Search for the cell housing the specified text and yield its (x, y) center coordinate. 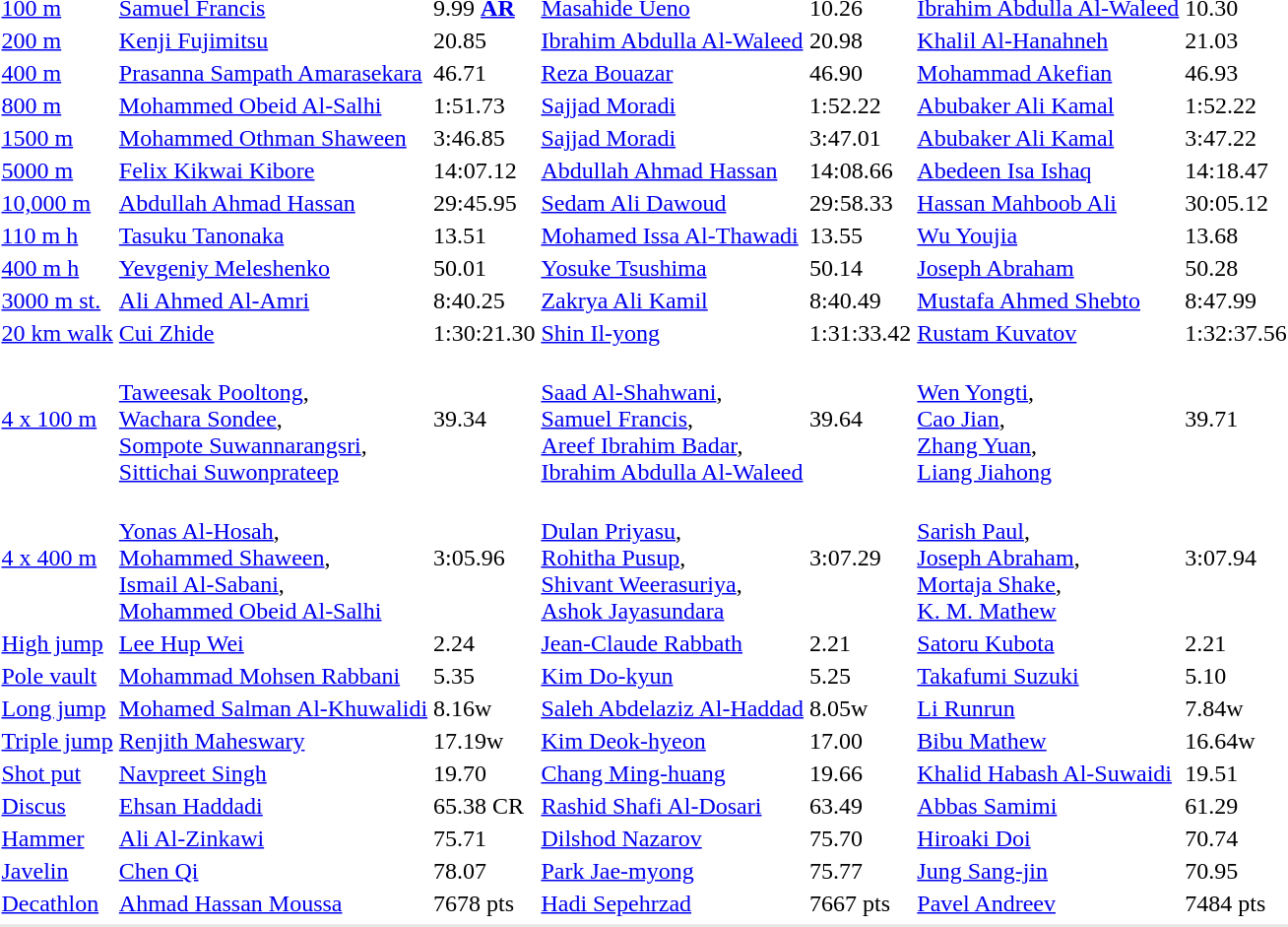
50.28 (1236, 268)
Ali Al-Zinkawi (273, 838)
5.10 (1236, 676)
75.77 (861, 871)
Satoru Kubota (1048, 643)
7667 pts (861, 903)
Abbas Samimi (1048, 806)
1:51.73 (484, 105)
Abedeen Isa Ishaq (1048, 170)
8.16w (484, 708)
Triple jump (57, 741)
Khalid Habash Al-Suwaidi (1048, 773)
Renjith Maheswary (273, 741)
Tasuku Tanonaka (273, 235)
Yevgeniy Meleshenko (273, 268)
Pavel Andreev (1048, 903)
4 x 100 m (57, 419)
4 x 400 m (57, 558)
Javelin (57, 871)
Ibrahim Abdulla Al-Waleed (673, 40)
Shot put (57, 773)
Prasanna Sampath Amarasekara (273, 73)
Saad Al-Shahwani,Samuel Francis,Areef Ibrahim Badar,Ibrahim Abdulla Al-Waleed (673, 419)
Mohammed Othman Shaween (273, 138)
39.34 (484, 419)
8.05w (861, 708)
Long jump (57, 708)
Khalil Al-Hanahneh (1048, 40)
3000 m st. (57, 300)
Wu Youjia (1048, 235)
Mohamed Issa Al-Thawadi (673, 235)
39.71 (1236, 419)
5000 m (57, 170)
1500 m (57, 138)
Zakrya Ali Kamil (673, 300)
29:45.95 (484, 203)
20 km walk (57, 333)
Kim Deok-hyeon (673, 741)
1:32:37.56 (1236, 333)
Park Jae-myong (673, 871)
Decathlon (57, 903)
Pole vault (57, 676)
Rashid Shafi Al-Dosari (673, 806)
Chang Ming-huang (673, 773)
Hadi Sepehrzad (673, 903)
Cui Zhide (273, 333)
19.51 (1236, 773)
50.01 (484, 268)
Hassan Mahboob Ali (1048, 203)
Felix Kikwai Kibore (273, 170)
400 m h (57, 268)
70.95 (1236, 871)
Navpreet Singh (273, 773)
61.29 (1236, 806)
Jean-Claude Rabbath (673, 643)
Bibu Mathew (1048, 741)
13.55 (861, 235)
8:47.99 (1236, 300)
1:30:21.30 (484, 333)
14:07.12 (484, 170)
Ehsan Haddadi (273, 806)
Mohammad Akefian (1048, 73)
3:47.01 (861, 138)
3:07.29 (861, 558)
13.68 (1236, 235)
Lee Hup Wei (273, 643)
17.00 (861, 741)
3:07.94 (1236, 558)
14:18.47 (1236, 170)
Mohamed Salman Al-Khuwalidi (273, 708)
Chen Qi (273, 871)
8:40.49 (861, 300)
46.71 (484, 73)
5.35 (484, 676)
2.24 (484, 643)
7484 pts (1236, 903)
Dulan Priyasu,Rohitha Pusup,Shivant Weerasuriya,Ashok Jayasundara (673, 558)
14:08.66 (861, 170)
110 m h (57, 235)
Takafumi Suzuki (1048, 676)
46.93 (1236, 73)
63.49 (861, 806)
Discus (57, 806)
65.38 CR (484, 806)
7.84w (1236, 708)
Hiroaki Doi (1048, 838)
Yosuke Tsushima (673, 268)
Taweesak Pooltong,Wachara Sondee,Sompote Suwannarangsri,Sittichai Suwonprateep (273, 419)
400 m (57, 73)
Ahmad Hassan Moussa (273, 903)
16.64w (1236, 741)
3:05.96 (484, 558)
200 m (57, 40)
Mustafa Ahmed Shebto (1048, 300)
21.03 (1236, 40)
75.71 (484, 838)
Jung Sang-jin (1048, 871)
20.98 (861, 40)
Dilshod Nazarov (673, 838)
High jump (57, 643)
75.70 (861, 838)
5.25 (861, 676)
1:31:33.42 (861, 333)
Reza Bouazar (673, 73)
Mohammad Mohsen Rabbani (273, 676)
Joseph Abraham (1048, 268)
Shin Il-yong (673, 333)
10,000 m (57, 203)
Ali Ahmed Al-Amri (273, 300)
30:05.12 (1236, 203)
19.70 (484, 773)
3:47.22 (1236, 138)
13.51 (484, 235)
19.66 (861, 773)
Sarish Paul,Joseph Abraham,Mortaja Shake,K. M. Mathew (1048, 558)
Saleh Abdelaziz Al-Haddad (673, 708)
Hammer (57, 838)
39.64 (861, 419)
800 m (57, 105)
Yonas Al-Hosah,Mohammed Shaween,Ismail Al-Sabani,Mohammed Obeid Al-Salhi (273, 558)
Kenji Fujimitsu (273, 40)
46.90 (861, 73)
Rustam Kuvatov (1048, 333)
8:40.25 (484, 300)
29:58.33 (861, 203)
Li Runrun (1048, 708)
50.14 (861, 268)
Wen Yongti,Cao Jian,Zhang Yuan,Liang Jiahong (1048, 419)
70.74 (1236, 838)
20.85 (484, 40)
Sedam Ali Dawoud (673, 203)
Mohammed Obeid Al-Salhi (273, 105)
3:46.85 (484, 138)
17.19w (484, 741)
Kim Do-kyun (673, 676)
78.07 (484, 871)
7678 pts (484, 903)
